Provide the [x, y] coordinate of the cell's center where the given text is located.  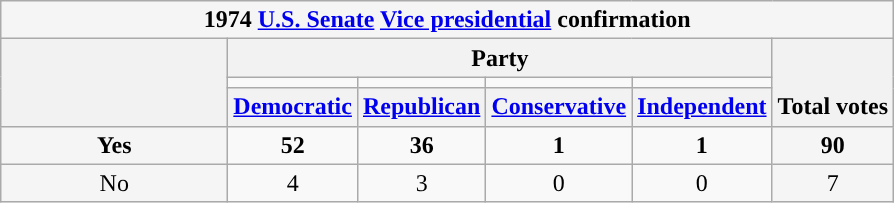
No [114, 183]
Yes [114, 145]
4 [293, 183]
Conservative [559, 107]
1974 U.S. Senate Vice presidential confirmation [448, 20]
3 [421, 183]
Democratic [293, 107]
7 [833, 183]
Party [500, 58]
90 [833, 145]
Independent [702, 107]
36 [421, 145]
Republican [421, 107]
52 [293, 145]
Total votes [833, 82]
